Search for the cell housing the specified text and yield its [X, Y] center coordinate. 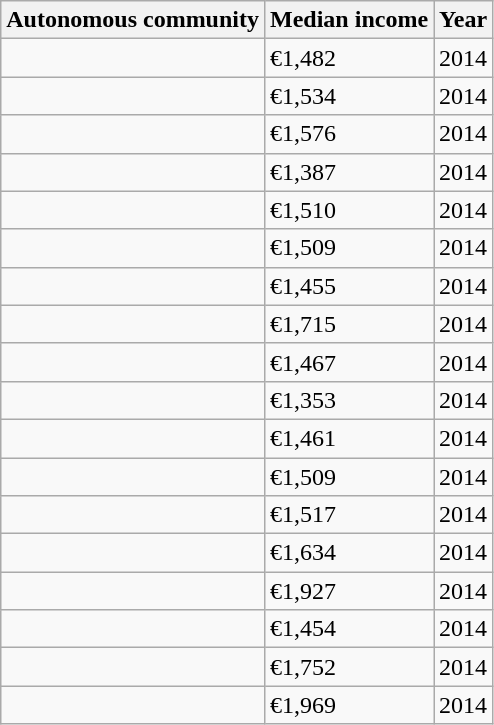
Year [464, 20]
€1,467 [350, 362]
€1,455 [350, 286]
€1,715 [350, 324]
€1,461 [350, 438]
Median income [350, 20]
€1,517 [350, 515]
€1,387 [350, 172]
€1,576 [350, 134]
€1,969 [350, 705]
€1,510 [350, 210]
€1,482 [350, 58]
Autonomous community [133, 20]
€1,927 [350, 591]
€1,534 [350, 96]
€1,752 [350, 667]
€1,353 [350, 400]
€1,454 [350, 629]
€1,634 [350, 553]
